From the cell containing the given text, extract its center point as [x, y] coordinate. 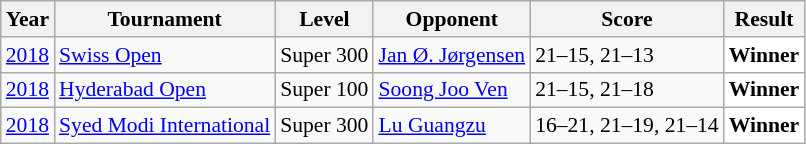
Tournament [164, 19]
Jan Ø. Jørgensen [452, 55]
Swiss Open [164, 55]
Opponent [452, 19]
21–15, 21–13 [627, 55]
Year [28, 19]
21–15, 21–18 [627, 90]
Result [764, 19]
Score [627, 19]
Hyderabad Open [164, 90]
Soong Joo Ven [452, 90]
Lu Guangzu [452, 126]
Super 100 [324, 90]
Level [324, 19]
16–21, 21–19, 21–14 [627, 126]
Syed Modi International [164, 126]
